Extract the (X, Y) coordinate from the center of the cell holding the provided text.  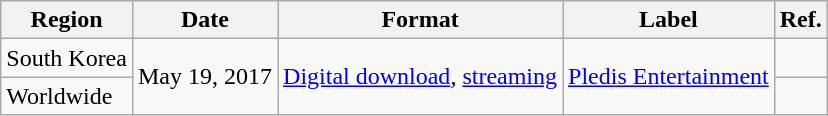
Ref. (800, 20)
Worldwide (67, 96)
Label (669, 20)
May 19, 2017 (204, 77)
Pledis Entertainment (669, 77)
Region (67, 20)
South Korea (67, 58)
Digital download, streaming (420, 77)
Format (420, 20)
Date (204, 20)
